Search for the cell housing the specified text and yield its (X, Y) center coordinate. 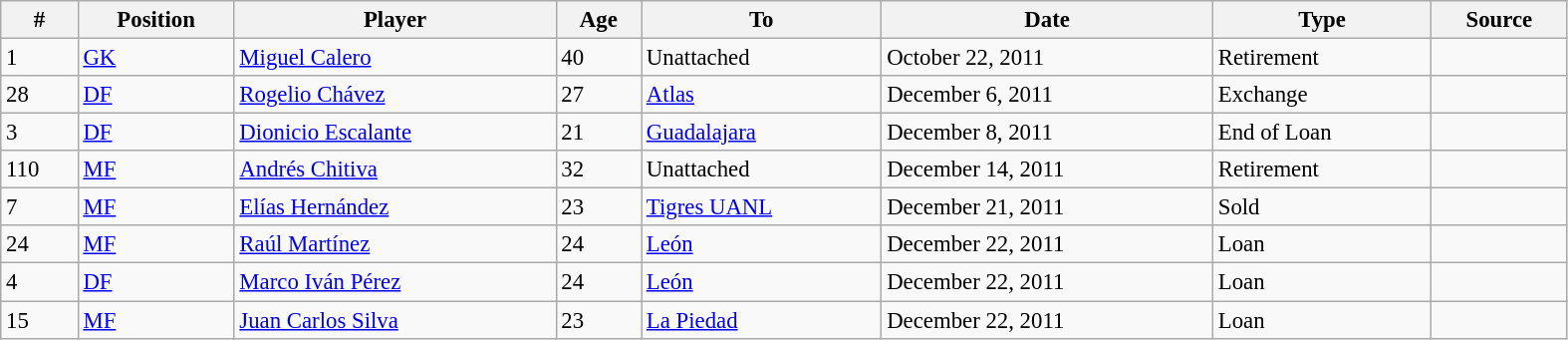
27 (599, 95)
Position (155, 20)
28 (40, 95)
3 (40, 133)
Miguel Calero (394, 58)
7 (40, 207)
21 (599, 133)
Andrés Chitiva (394, 170)
Dionicio Escalante (394, 133)
Atlas (761, 95)
4 (40, 282)
32 (599, 170)
Tigres UANL (761, 207)
Elías Hernández (394, 207)
To (761, 20)
GK (155, 58)
Sold (1321, 207)
December 21, 2011 (1048, 207)
December 8, 2011 (1048, 133)
110 (40, 170)
October 22, 2011 (1048, 58)
Type (1321, 20)
Rogelio Chávez (394, 95)
Exchange (1321, 95)
# (40, 20)
Guadalajara (761, 133)
40 (599, 58)
End of Loan (1321, 133)
Source (1499, 20)
La Piedad (761, 320)
Player (394, 20)
Age (599, 20)
Juan Carlos Silva (394, 320)
December 14, 2011 (1048, 170)
December 6, 2011 (1048, 95)
Raúl Martínez (394, 244)
Marco Iván Pérez (394, 282)
15 (40, 320)
1 (40, 58)
Date (1048, 20)
